Output the [X, Y] coordinate of the center of the cell containing the given text.  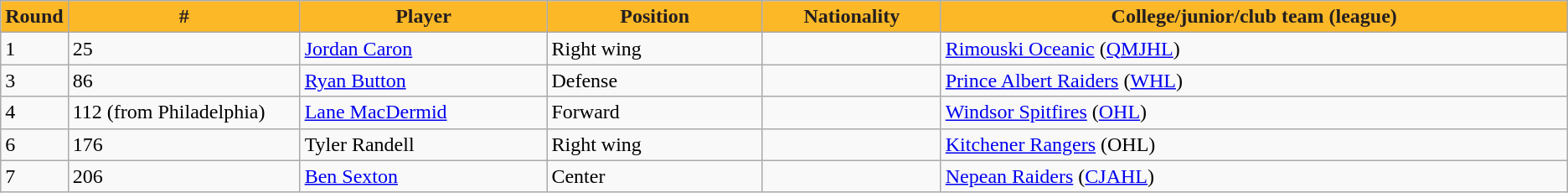
112 (from Philadelphia) [184, 112]
25 [184, 49]
Lane MacDermid [424, 112]
Tyler Randell [424, 144]
Ben Sexton [424, 176]
Forward [655, 112]
4 [34, 112]
1 [34, 49]
86 [184, 81]
176 [184, 144]
# [184, 17]
7 [34, 176]
Center [655, 176]
Prince Albert Raiders (WHL) [1254, 81]
Windsor Spitfires (OHL) [1254, 112]
Round [34, 17]
Nationality [851, 17]
Ryan Button [424, 81]
3 [34, 81]
Jordan Caron [424, 49]
Kitchener Rangers (OHL) [1254, 144]
Nepean Raiders (CJAHL) [1254, 176]
6 [34, 144]
Defense [655, 81]
Position [655, 17]
Player [424, 17]
Rimouski Oceanic (QMJHL) [1254, 49]
College/junior/club team (league) [1254, 17]
206 [184, 176]
